Identify which cell holds the provided text, then report its [x, y] central coordinate. 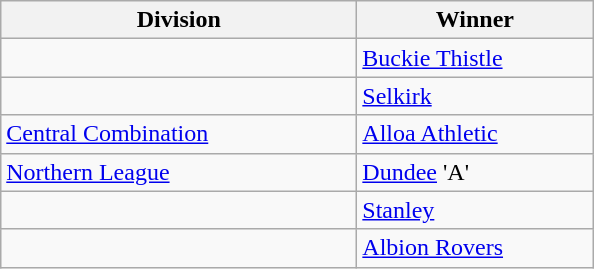
Division [179, 20]
Stanley [475, 210]
Central Combination [179, 134]
Selkirk [475, 96]
Buckie Thistle [475, 58]
Alloa Athletic [475, 134]
Dundee 'A' [475, 172]
Winner [475, 20]
Albion Rovers [475, 248]
Northern League [179, 172]
